Locate the cell with the specified text and output its [X, Y] center coordinate. 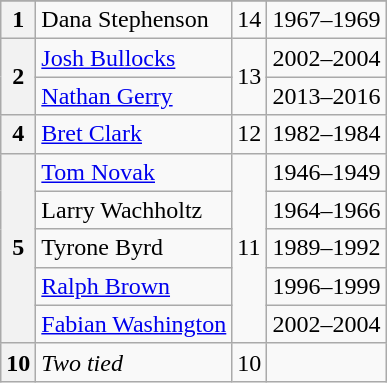
5 [18, 248]
Fabian Washington [134, 324]
1946–1949 [326, 172]
1989–1992 [326, 248]
12 [250, 134]
1 [18, 20]
Dana Stephenson [134, 20]
Tyrone Byrd [134, 248]
13 [250, 77]
Josh Bullocks [134, 58]
2013–2016 [326, 96]
Tom Novak [134, 172]
Nathan Gerry [134, 96]
1967–1969 [326, 20]
11 [250, 248]
1964–1966 [326, 210]
Bret Clark [134, 134]
Ralph Brown [134, 286]
1982–1984 [326, 134]
2 [18, 77]
4 [18, 134]
14 [250, 20]
Two tied [134, 362]
Larry Wachholtz [134, 210]
1996–1999 [326, 286]
